Return the [x, y] coordinate for the center point of the cell that contains the specified text.  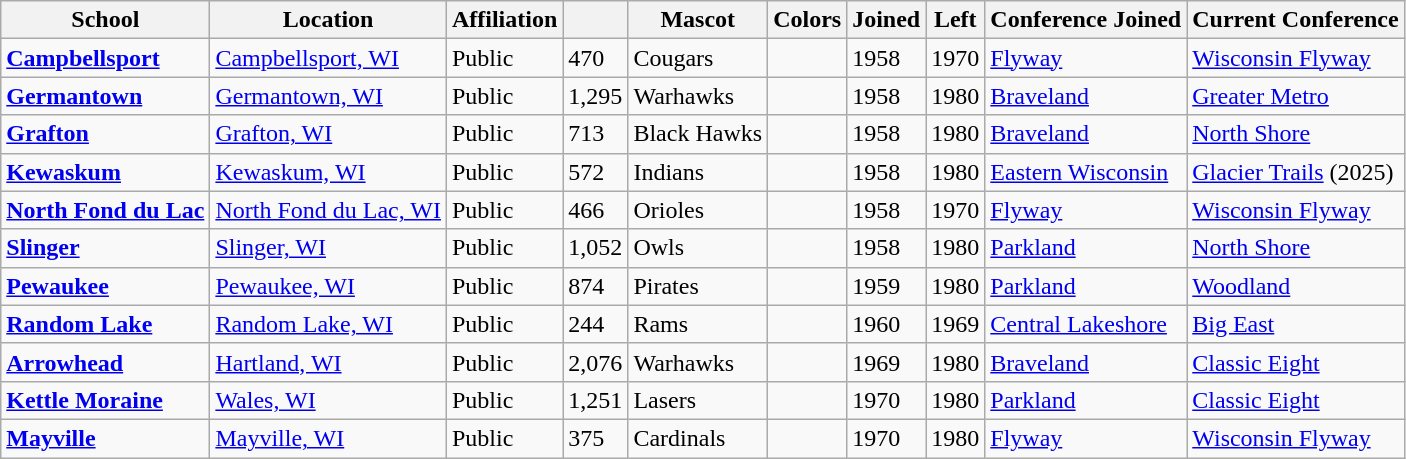
Joined [886, 20]
244 [596, 324]
Central Lakeshore [1086, 324]
Mayville, WI [328, 438]
1,251 [596, 400]
Lasers [698, 400]
Germantown, WI [328, 96]
Affiliation [504, 20]
Woodland [1296, 286]
Arrowhead [106, 362]
Kewaskum, WI [328, 172]
713 [596, 134]
Random Lake, WI [328, 324]
Colors [808, 20]
Pewaukee [106, 286]
Black Hawks [698, 134]
1,052 [596, 248]
Big East [1296, 324]
Germantown [106, 96]
Slinger [106, 248]
1959 [886, 286]
School [106, 20]
Cougars [698, 58]
Eastern Wisconsin [1086, 172]
Greater Metro [1296, 96]
North Fond du Lac, WI [328, 210]
Wales, WI [328, 400]
Pewaukee, WI [328, 286]
Left [956, 20]
Grafton, WI [328, 134]
Grafton [106, 134]
Campbellsport, WI [328, 58]
Campbellsport [106, 58]
Mayville [106, 438]
874 [596, 286]
Mascot [698, 20]
Random Lake [106, 324]
Conference Joined [1086, 20]
375 [596, 438]
Kewaskum [106, 172]
Location [328, 20]
470 [596, 58]
Orioles [698, 210]
Cardinals [698, 438]
Glacier Trails (2025) [1296, 172]
Hartland, WI [328, 362]
Indians [698, 172]
1,295 [596, 96]
North Fond du Lac [106, 210]
Rams [698, 324]
1960 [886, 324]
572 [596, 172]
Current Conference [1296, 20]
Slinger, WI [328, 248]
2,076 [596, 362]
466 [596, 210]
Owls [698, 248]
Pirates [698, 286]
Kettle Moraine [106, 400]
